For the text-containing cell, return its midpoint in [x, y] coordinate format. 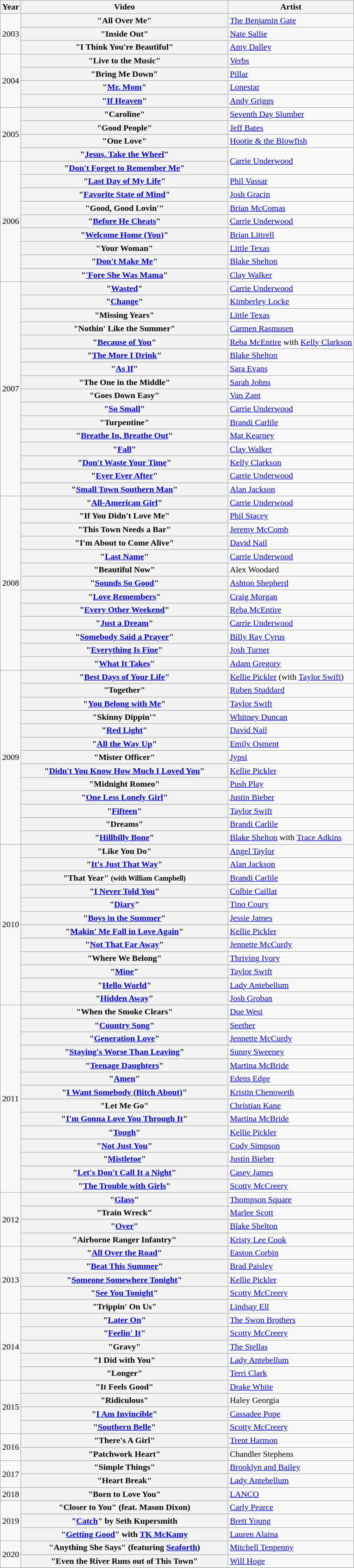
2015 [11, 1407]
Seventh Day Slumber [291, 114]
"Your Woman" [125, 248]
"Staying's Worse Than Leaving" [125, 1052]
"Closer to You" (feat. Mason Dixon) [125, 1507]
"Midnight Romeo" [125, 784]
Alex Woodard [291, 569]
"Fifteen" [125, 811]
"Anything She Says" (featuring Seaforth) [125, 1548]
"There's A Girl" [125, 1440]
Christian Kane [291, 1106]
"I Did with You" [125, 1360]
"Everything Is Fine" [125, 650]
"It's Just That Way" [125, 864]
2016 [11, 1447]
2004 [11, 81]
Josh Turner [291, 650]
2014 [11, 1347]
Sara Evans [291, 369]
Pillar [291, 74]
"Turpentine" [125, 422]
Reba McEntire with Kelly Clarkson [291, 342]
"Getting Good" with TK McKamy [125, 1534]
"One Love" [125, 141]
Lonestar [291, 87]
"If Heaven" [125, 101]
"Good People" [125, 127]
"All Over the Road" [125, 1253]
"I'm Gonna Love You Through It" [125, 1119]
"Not That Far Away" [125, 945]
"Even the River Runs out of This Town" [125, 1561]
"Favorite State of Mind" [125, 195]
Brad Paisley [291, 1266]
Trent Harmon [291, 1440]
"Simple Things" [125, 1467]
"Glass" [125, 1199]
Adam Gregory [291, 663]
"Mine" [125, 971]
"All the Way Up" [125, 744]
Sarah Johns [291, 382]
Brooklyn and Bailey [291, 1467]
Jeremy McComb [291, 529]
"As If" [125, 369]
"Someone Somewhere Tonight" [125, 1280]
"Southern Belle" [125, 1427]
Hootie & the Blowfish [291, 141]
"Hidden Away" [125, 998]
2020 [11, 1554]
"Born to Love You" [125, 1494]
"Missing Years" [125, 315]
Andy Griggs [291, 101]
"One Less Lonely Girl" [125, 797]
2010 [11, 925]
Easton Corbin [291, 1253]
"Nothin' Like the Summer" [125, 328]
"See You Tonight" [125, 1293]
"Best Days of Your Life" [125, 677]
Blake Shelton with Trace Adkins [291, 838]
Ruben Studdard [291, 690]
"Over" [125, 1226]
"Somebody Said a Prayer" [125, 637]
"Sounds So Good" [125, 583]
2018 [11, 1494]
Mitchell Tenpenny [291, 1548]
"I'm About to Come Alive" [125, 543]
Casey James [291, 1172]
Terri Clark [291, 1373]
"I Am Invincible" [125, 1413]
"Change" [125, 302]
"Fall" [125, 449]
"Skinny Dippin'" [125, 717]
"Don't Forget to Remember Me" [125, 168]
"Catch" by Seth Kupersmith [125, 1521]
"Train Wreck" [125, 1213]
"Longer" [125, 1373]
Haley Georgia [291, 1400]
"Inside Out" [125, 34]
Carly Pearce [291, 1507]
Year [11, 7]
2003 [11, 34]
Mat Kearney [291, 436]
"Feelin' It" [125, 1333]
"The More I Drink" [125, 355]
LANCO [291, 1494]
"Ever Ever After" [125, 476]
Seether [291, 1025]
"Heart Break" [125, 1481]
"Ridiculous" [125, 1400]
"'Fore She Was Mama" [125, 275]
Brett Young [291, 1521]
"Last Day of My Life" [125, 181]
Brian Littrell [291, 235]
Billy Ray Cyrus [291, 637]
"Small Town Southern Man" [125, 489]
"Let's Don't Call It a Night" [125, 1172]
"Dreams" [125, 824]
"Airborne Ranger Infantry" [125, 1239]
"When the Smoke Clears" [125, 1012]
"Generation Love" [125, 1039]
2011 [11, 1099]
"I Never Told You" [125, 891]
2012 [11, 1219]
"Patchwork Heart" [125, 1454]
"Trippin' On Us" [125, 1306]
"Last Name" [125, 556]
"You Belong with Me" [125, 704]
Brian McComas [291, 208]
Josh Gracin [291, 195]
Van Zant [291, 396]
"Welcome Home (You)" [125, 235]
"This Town Needs a Bar" [125, 529]
Marlee Scott [291, 1213]
Drake White [291, 1387]
"Goes Down Easy" [125, 396]
Kimberley Locke [291, 302]
"Beautiful Now" [125, 569]
"Diary" [125, 905]
Nate Sallie [291, 34]
The Stellas [291, 1347]
"Amen" [125, 1079]
Craig Morgan [291, 597]
2017 [11, 1474]
2019 [11, 1521]
"Country Song" [125, 1025]
"Wasted" [125, 288]
Edens Edge [291, 1079]
"All Over Me" [125, 20]
"Bring Me Down" [125, 74]
"Don't Waste Your Time" [125, 462]
Cody Simpson [291, 1146]
2008 [11, 583]
Jessie James [291, 918]
"That Year" (with William Campbell) [125, 878]
Reba McEntire [291, 610]
"So Small" [125, 409]
"Tough" [125, 1132]
Phil Vassar [291, 181]
"I Want Somebody (Bitch About)" [125, 1092]
Video [125, 7]
Emily Osment [291, 744]
Colbie Caillat [291, 891]
2005 [11, 134]
Tino Coury [291, 905]
Lauren Alaina [291, 1534]
"The One in the Middle" [125, 382]
"Didn't You Know How Much I Loved You" [125, 770]
Lindsay Ell [291, 1306]
Josh Groban [291, 998]
Ashton Shepherd [291, 583]
Jypsi [291, 757]
"Makin' Me Fall in Love Again" [125, 931]
2006 [11, 222]
2007 [11, 389]
2009 [11, 757]
Amy Dalley [291, 47]
"Together" [125, 690]
"Hillbilly Bone" [125, 838]
Thompson Square [291, 1199]
"Jesus, Take the Wheel" [125, 154]
"Where We Belong" [125, 958]
Chandler Stephens [291, 1454]
"Mister Officer" [125, 757]
"Gravy" [125, 1347]
"Caroline" [125, 114]
"It Feels Good" [125, 1387]
"Let Me Go" [125, 1106]
"Breathe In, Breathe Out" [125, 436]
Cassadee Pope [291, 1413]
"Not Just You" [125, 1146]
"Boys in the Summer" [125, 918]
"Teenage Daughters" [125, 1065]
"Hello World" [125, 985]
"Mistletoe" [125, 1159]
"Before He Cheats" [125, 221]
"I Think You're Beautiful" [125, 47]
"Just a Dream" [125, 623]
"The Trouble with Girls" [125, 1186]
"Good, Good Lovin'" [125, 208]
"What It Takes" [125, 663]
"All-American Girl" [125, 503]
"Beat This Summer" [125, 1266]
Carmen Rasmusen [291, 328]
"Live to the Music" [125, 61]
Angel Taylor [291, 851]
The Benjamin Gate [291, 20]
Whitney Duncan [291, 717]
Due West [291, 1012]
Sunny Sweeney [291, 1052]
Thriving Ivory [291, 958]
"Later On" [125, 1320]
Kellie Pickler (with Taylor Swift) [291, 677]
"Love Remembers" [125, 597]
Phil Stacey [291, 516]
2013 [11, 1280]
"If You Didn't Love Me" [125, 516]
"Red Light" [125, 730]
Verbs [291, 61]
"Like You Do" [125, 851]
"Mr. Mom" [125, 87]
The Swon Brothers [291, 1320]
Kristin Chenoweth [291, 1092]
"Don't Make Me" [125, 262]
"Every Other Weekend" [125, 610]
Kristy Lee Cook [291, 1239]
Artist [291, 7]
Kelly Clarkson [291, 462]
Jeff Bates [291, 127]
"Because of You" [125, 342]
Push Play [291, 784]
Will Hoge [291, 1561]
